Return (x, y) of the center of cell containing provided text 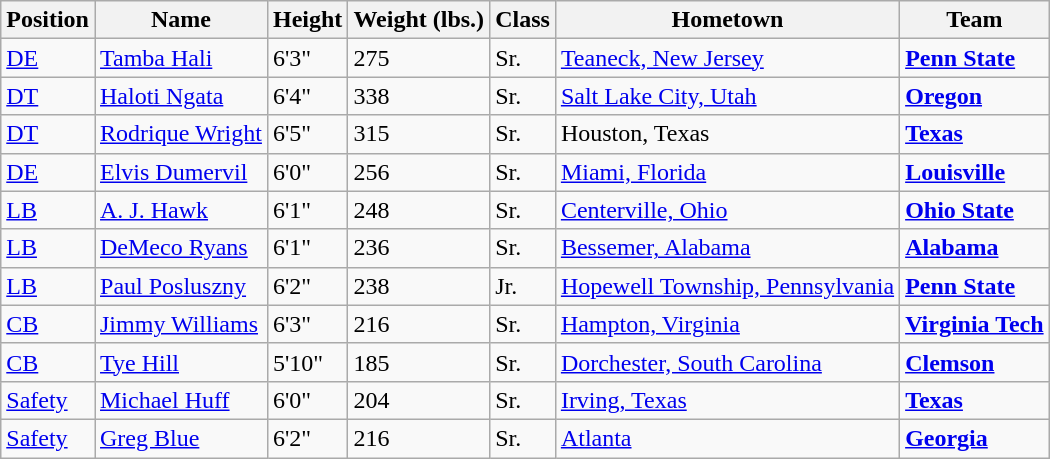
Dorchester, South Carolina (727, 362)
A. J. Hawk (180, 210)
275 (419, 58)
Teaneck, New Jersey (727, 58)
Irving, Texas (727, 400)
248 (419, 210)
204 (419, 400)
Weight (lbs.) (419, 20)
Hampton, Virginia (727, 324)
Height (307, 20)
Greg Blue (180, 438)
Rodrique Wright (180, 134)
Clemson (975, 362)
Bessemer, Alabama (727, 248)
Ohio State (975, 210)
Jr. (523, 286)
Atlanta (727, 438)
Tamba Hali (180, 58)
236 (419, 248)
Michael Huff (180, 400)
Jimmy Williams (180, 324)
6'5" (307, 134)
Elvis Dumervil (180, 172)
Hometown (727, 20)
Georgia (975, 438)
Team (975, 20)
Hopewell Township, Pennsylvania (727, 286)
185 (419, 362)
Miami, Florida (727, 172)
Oregon (975, 96)
338 (419, 96)
Centerville, Ohio (727, 210)
Salt Lake City, Utah (727, 96)
6'4" (307, 96)
Louisville (975, 172)
Haloti Ngata (180, 96)
256 (419, 172)
Paul Posluszny (180, 286)
238 (419, 286)
DeMeco Ryans (180, 248)
Class (523, 20)
Houston, Texas (727, 134)
Alabama (975, 248)
Virginia Tech (975, 324)
Name (180, 20)
Tye Hill (180, 362)
5'10" (307, 362)
Position (48, 20)
315 (419, 134)
